Detect which cell encompasses the target text, then output its [X, Y] center coordinate. 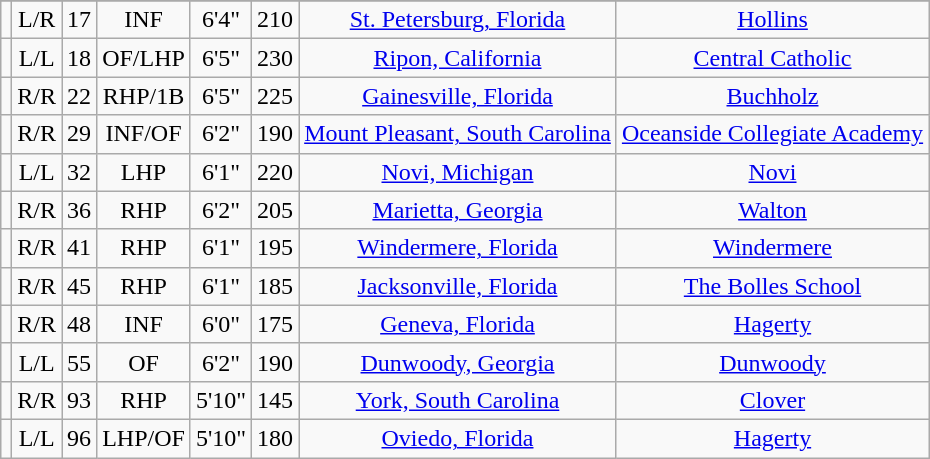
INF/OF [144, 134]
Novi, Michigan [458, 172]
205 [276, 210]
93 [80, 400]
96 [80, 438]
Walton [772, 210]
Windermere [772, 248]
Oceanside Collegiate Academy [772, 134]
Jacksonville, Florida [458, 286]
41 [80, 248]
36 [80, 210]
48 [80, 324]
45 [80, 286]
OF [144, 362]
Oviedo, Florida [458, 438]
OF/LHP [144, 58]
55 [80, 362]
RHP/1B [144, 96]
LHP [144, 172]
17 [80, 20]
The Bolles School [772, 286]
Dunwoody [772, 362]
Windermere, Florida [458, 248]
18 [80, 58]
180 [276, 438]
185 [276, 286]
175 [276, 324]
Central Catholic [772, 58]
L/R [37, 20]
32 [80, 172]
22 [80, 96]
Dunwoody, Georgia [458, 362]
Mount Pleasant, South Carolina [458, 134]
Buchholz [772, 96]
195 [276, 248]
Clover [772, 400]
230 [276, 58]
145 [276, 400]
6'4" [220, 20]
Novi [772, 172]
Gainesville, Florida [458, 96]
210 [276, 20]
York, South Carolina [458, 400]
St. Petersburg, Florida [458, 20]
LHP/OF [144, 438]
Ripon, California [458, 58]
6'0" [220, 324]
Marietta, Georgia [458, 210]
Geneva, Florida [458, 324]
220 [276, 172]
29 [80, 134]
Hollins [772, 20]
225 [276, 96]
